Capture the cell that displays the provided text and extract its [X, Y] central coordinate. 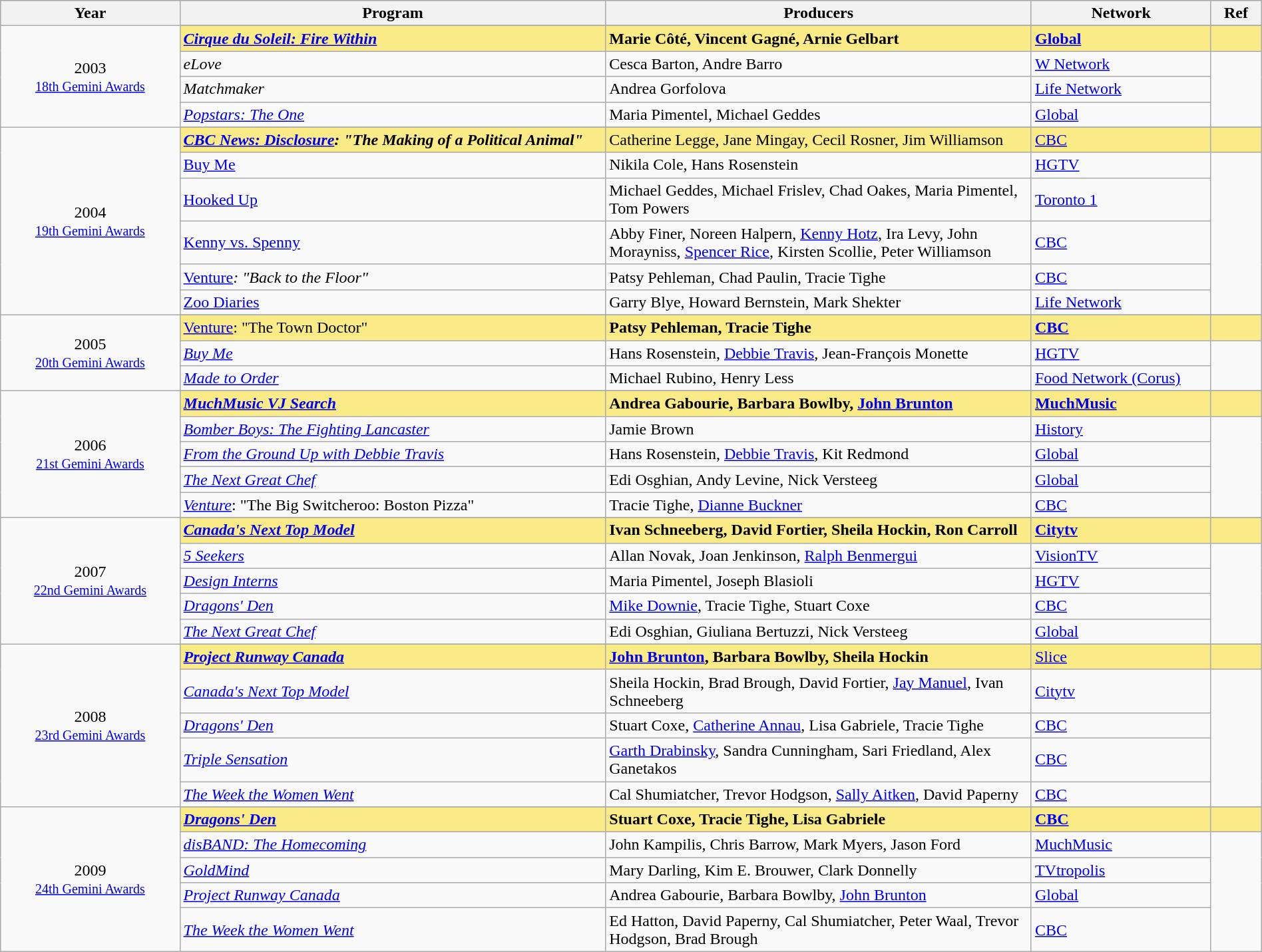
John Kampilis, Chris Barrow, Mark Myers, Jason Ford [819, 845]
eLove [393, 64]
Maria Pimentel, Michael Geddes [819, 114]
Popstars: The One [393, 114]
Ed Hatton, David Paperny, Cal Shumiatcher, Peter Waal, Trevor Hodgson, Brad Brough [819, 930]
Cesca Barton, Andre Barro [819, 64]
Cirque du Soleil: Fire Within [393, 39]
2003 18th Gemini Awards [91, 77]
W Network [1121, 64]
2004 19th Gemini Awards [91, 221]
2009 24th Gemini Awards [91, 879]
Edi Osghian, Andy Levine, Nick Versteeg [819, 480]
Ivan Schneeberg, David Fortier, Sheila Hockin, Ron Carroll [819, 530]
Slice [1121, 657]
5 Seekers [393, 555]
Producers [819, 13]
Network [1121, 13]
2008 23rd Gemini Awards [91, 725]
Food Network (Corus) [1121, 379]
Mike Downie, Tracie Tighe, Stuart Coxe [819, 606]
MuchMusic VJ Search [393, 404]
Matchmaker [393, 89]
Stuart Coxe, Catherine Annau, Lisa Gabriele, Tracie Tighe [819, 725]
Zoo Diaries [393, 302]
Cal Shumiatcher, Trevor Hodgson, Sally Aitken, David Paperny [819, 794]
Michael Rubino, Henry Less [819, 379]
Program [393, 13]
Jamie Brown [819, 429]
Toronto 1 [1121, 200]
Venture: "Back to the Floor" [393, 277]
CBC News: Disclosure: "The Making of a Political Animal" [393, 140]
2005 20th Gemini Awards [91, 353]
Stuart Coxe, Tracie Tighe, Lisa Gabriele [819, 820]
VisionTV [1121, 555]
Hans Rosenstein, Debbie Travis, Kit Redmond [819, 454]
Kenny vs. Spenny [393, 242]
TVtropolis [1121, 870]
Tracie Tighe, Dianne Buckner [819, 505]
From the Ground Up with Debbie Travis [393, 454]
Garry Blye, Howard Bernstein, Mark Shekter [819, 302]
Sheila Hockin, Brad Brough, David Fortier, Jay Manuel, Ivan Schneeberg [819, 691]
Abby Finer, Noreen Halpern, Kenny Hotz, Ira Levy, John Morayniss, Spencer Rice, Kirsten Scollie, Peter Williamson [819, 242]
Venture: "The Big Switcheroo: Boston Pizza" [393, 505]
John Brunton, Barbara Bowlby, Sheila Hockin [819, 657]
Allan Novak, Joan Jenkinson, Ralph Benmergui [819, 555]
disBAND: The Homecoming [393, 845]
Catherine Legge, Jane Mingay, Cecil Rosner, Jim Williamson [819, 140]
2006 21st Gemini Awards [91, 454]
Ref [1236, 13]
2007 22nd Gemini Awards [91, 581]
Hans Rosenstein, Debbie Travis, Jean-François Monette [819, 353]
Bomber Boys: The Fighting Lancaster [393, 429]
Patsy Pehleman, Chad Paulin, Tracie Tighe [819, 277]
Garth Drabinsky, Sandra Cunningham, Sari Friedland, Alex Ganetakos [819, 760]
Michael Geddes, Michael Frislev, Chad Oakes, Maria Pimentel, Tom Powers [819, 200]
Patsy Pehleman, Tracie Tighe [819, 327]
Andrea Gorfolova [819, 89]
Venture: "The Town Doctor" [393, 327]
Edi Osghian, Giuliana Bertuzzi, Nick Versteeg [819, 631]
GoldMind [393, 870]
Nikila Cole, Hans Rosenstein [819, 165]
Design Interns [393, 581]
Year [91, 13]
History [1121, 429]
Maria Pimentel, Joseph Blasioli [819, 581]
Marie Côté, Vincent Gagné, Arnie Gelbart [819, 39]
Made to Order [393, 379]
Hooked Up [393, 200]
Triple Sensation [393, 760]
Mary Darling, Kim E. Brouwer, Clark Donnelly [819, 870]
